Determine the [X, Y] coordinate at the center of the cell enclosing the given text.  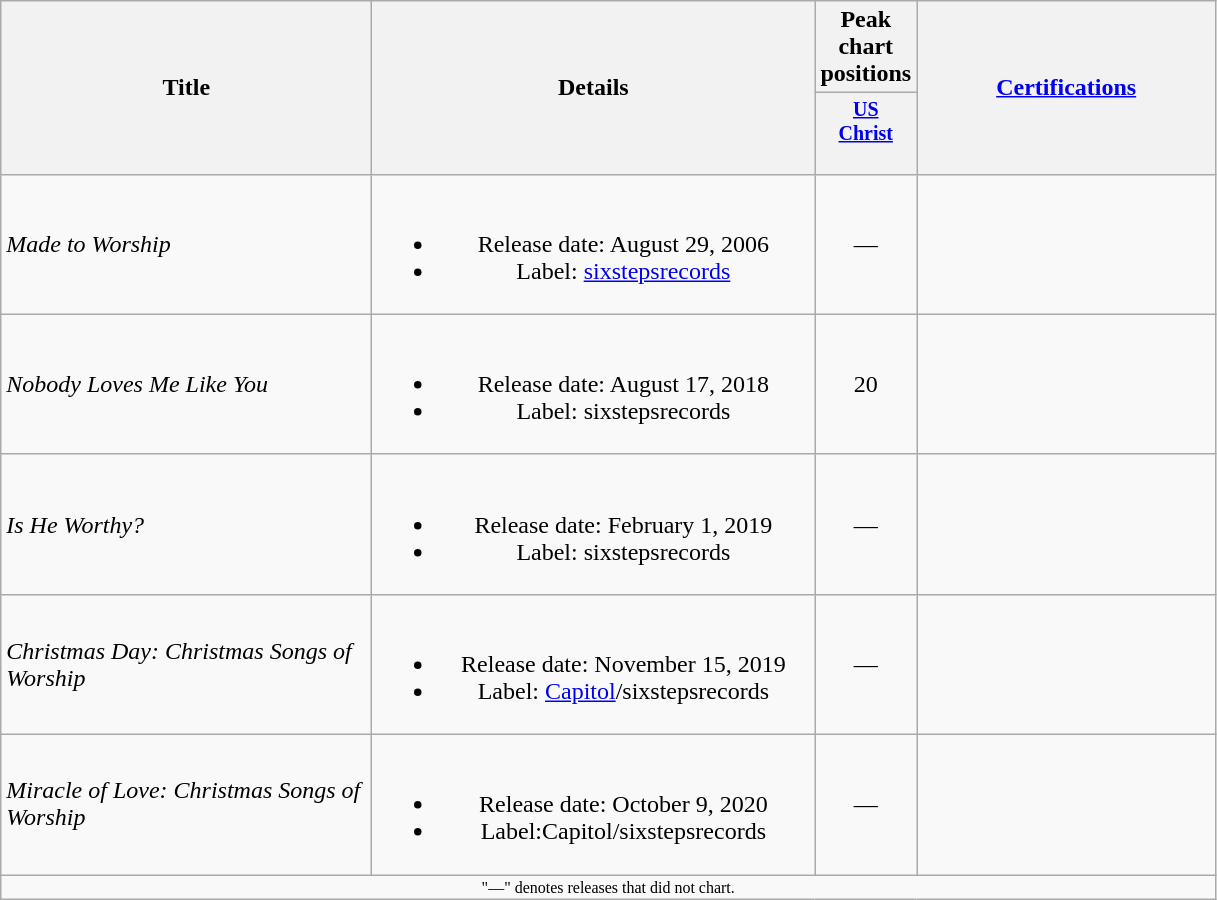
Details [594, 88]
20 [866, 384]
Certifications [1066, 88]
USChrist [866, 134]
Miracle of Love: Christmas Songs of Worship [186, 805]
Nobody Loves Me Like You [186, 384]
"—" denotes releases that did not chart. [608, 887]
Made to Worship [186, 244]
Release date: August 17, 2018Label: sixstepsrecords [594, 384]
Christmas Day: Christmas Songs of Worship [186, 664]
Peak chart positions [866, 47]
Title [186, 88]
Release date: November 15, 2019Label: Capitol/sixstepsrecords [594, 664]
Is He Worthy? [186, 524]
Release date: October 9, 2020Label:Capitol/sixstepsrecords [594, 805]
Release date: August 29, 2006Label: sixstepsrecords [594, 244]
Release date: February 1, 2019Label: sixstepsrecords [594, 524]
